Detect which cell encompasses the target text, then output its [X, Y] center coordinate. 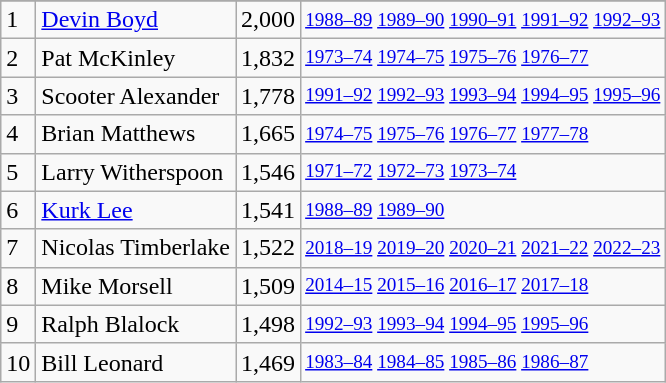
Ralph Blalock [136, 324]
10 [18, 362]
2018–19 2019–20 2020–21 2021–22 2022–23 [483, 248]
5 [18, 172]
1983–84 1984–85 1985–86 1986–87 [483, 362]
Nicolas Timberlake [136, 248]
2,000 [268, 20]
1,522 [268, 248]
1,832 [268, 58]
Scooter Alexander [136, 96]
1973–74 1974–75 1975–76 1976–77 [483, 58]
1,498 [268, 324]
1 [18, 20]
1971–72 1972–73 1973–74 [483, 172]
8 [18, 286]
1974–75 1975–76 1976–77 1977–78 [483, 134]
1,546 [268, 172]
Brian Matthews [136, 134]
1992–93 1993–94 1994–95 1995–96 [483, 324]
Kurk Lee [136, 210]
Bill Leonard [136, 362]
2014–15 2015–16 2016–17 2017–18 [483, 286]
1,665 [268, 134]
Devin Boyd [136, 20]
1,541 [268, 210]
6 [18, 210]
1,509 [268, 286]
1,469 [268, 362]
1991–92 1992–93 1993–94 1994–95 1995–96 [483, 96]
Mike Morsell [136, 286]
9 [18, 324]
1988–89 1989–90 [483, 210]
2 [18, 58]
1,778 [268, 96]
Pat McKinley [136, 58]
1988–89 1989–90 1990–91 1991–92 1992–93 [483, 20]
3 [18, 96]
Larry Witherspoon [136, 172]
4 [18, 134]
7 [18, 248]
